Find where the given text appears and provide that cell's center as (x, y) coordinate. 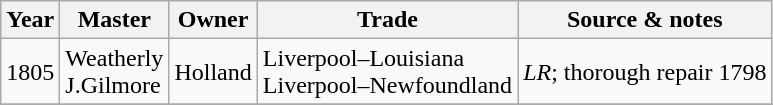
WeatherlyJ.Gilmore (114, 72)
Source & notes (645, 20)
Trade (387, 20)
Holland (213, 72)
Year (30, 20)
Liverpool–LouisianaLiverpool–Newfoundland (387, 72)
Owner (213, 20)
LR; thorough repair 1798 (645, 72)
1805 (30, 72)
Master (114, 20)
